Search for the cell housing the specified text and yield its (x, y) center coordinate. 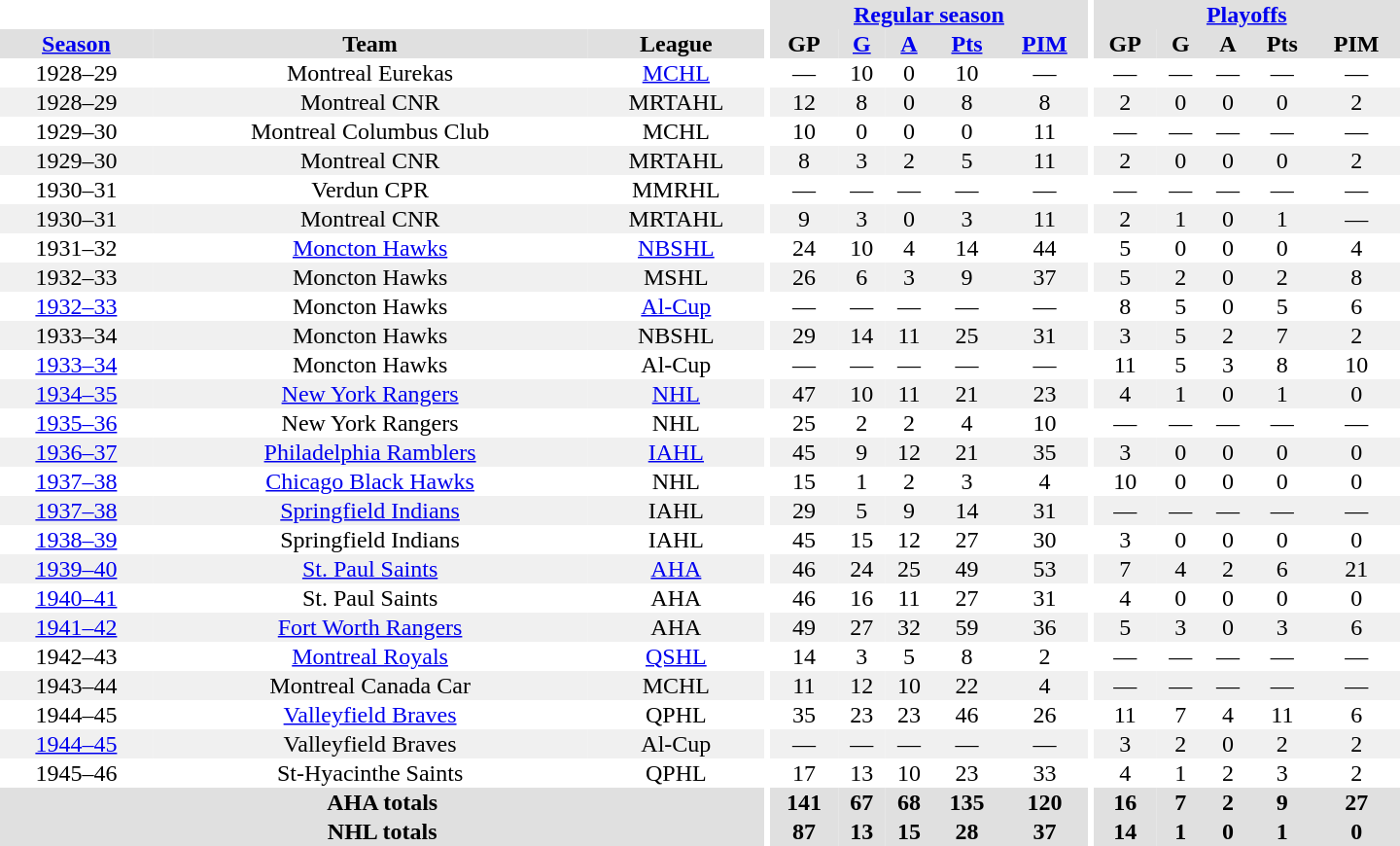
Regular season (929, 15)
68 (910, 802)
1940–41 (76, 598)
59 (966, 627)
Montreal Eurekas (370, 73)
MMRHL (676, 190)
Verdun CPR (370, 190)
Chicago Black Hawks (370, 481)
1941–42 (76, 627)
1934–35 (76, 394)
67 (861, 802)
44 (1045, 248)
Playoffs (1246, 15)
1931–32 (76, 248)
AHA totals (382, 802)
87 (804, 831)
28 (966, 831)
36 (1045, 627)
22 (966, 686)
1942–43 (76, 656)
Montreal Columbus Club (370, 131)
Montreal Canada Car (370, 686)
135 (966, 802)
120 (1045, 802)
QSHL (676, 656)
NHL totals (382, 831)
Philadelphia Ramblers (370, 452)
33 (1045, 773)
53 (1045, 569)
1939–40 (76, 569)
1936–37 (76, 452)
League (676, 44)
1943–44 (76, 686)
Team (370, 44)
1935–36 (76, 423)
Fort Worth Rangers (370, 627)
30 (1045, 540)
Montreal Royals (370, 656)
17 (804, 773)
MSHL (676, 277)
Season (76, 44)
1938–39 (76, 540)
141 (804, 802)
St-Hyacinthe Saints (370, 773)
32 (910, 627)
47 (804, 394)
1945–46 (76, 773)
